Find where the given text appears and provide that cell's center as [X, Y] coordinate. 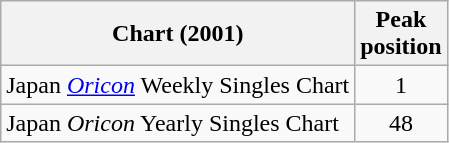
Chart (2001) [178, 34]
Japan Oricon Yearly Singles Chart [178, 123]
1 [401, 85]
Peakposition [401, 34]
48 [401, 123]
Japan Oricon Weekly Singles Chart [178, 85]
